Return [X, Y] of the center of cell containing provided text 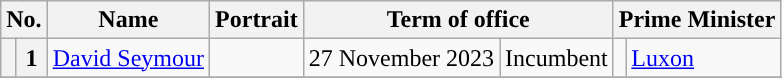
Term of office [458, 20]
Name [128, 20]
27 November 2023 [401, 58]
Incumbent [557, 58]
Portrait [257, 20]
David Seymour [128, 58]
Prime Minister [697, 20]
Luxon [704, 58]
1 [32, 58]
No. [24, 20]
